Search for the cell housing the specified text and yield its (x, y) center coordinate. 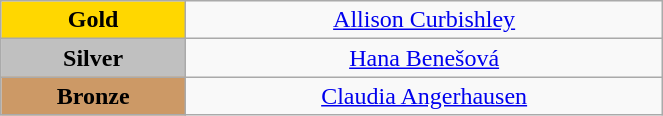
Allison Curbishley (424, 20)
Gold (94, 20)
Silver (94, 58)
Bronze (94, 96)
Claudia Angerhausen (424, 96)
Hana Benešová (424, 58)
